Pinpoint the cell where the given text exists, returning its (x, y) midpoint coordinate. 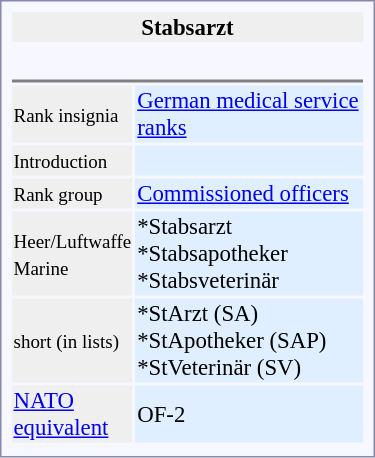
Introduction (72, 161)
NATOequivalent (72, 414)
German medical service ranks (250, 114)
short (in lists) (72, 340)
Stabsarzt (188, 27)
Rank insignia (72, 114)
Commissioned officers (250, 193)
*StArzt (SA)*StApotheker (SAP)*StVeterinär (SV) (250, 340)
Heer/LuftwaffeMarine (72, 254)
*Stabsarzt*Stabsapotheker *Stabsveterinär (250, 254)
Rank group (72, 193)
OF-2 (250, 414)
